Determine the (x, y) coordinate at the center of the cell enclosing the given text.  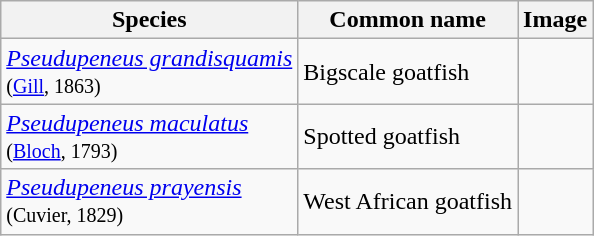
Bigscale goatfish (408, 72)
Pseudupeneus prayensis(Cuvier, 1829) (150, 202)
Species (150, 20)
Spotted goatfish (408, 136)
Pseudupeneus grandisquamis(Gill, 1863) (150, 72)
Image (556, 20)
Pseudupeneus maculatus(Bloch, 1793) (150, 136)
West African goatfish (408, 202)
Common name (408, 20)
